Determine the [X, Y] coordinate at the center of the cell enclosing the given text.  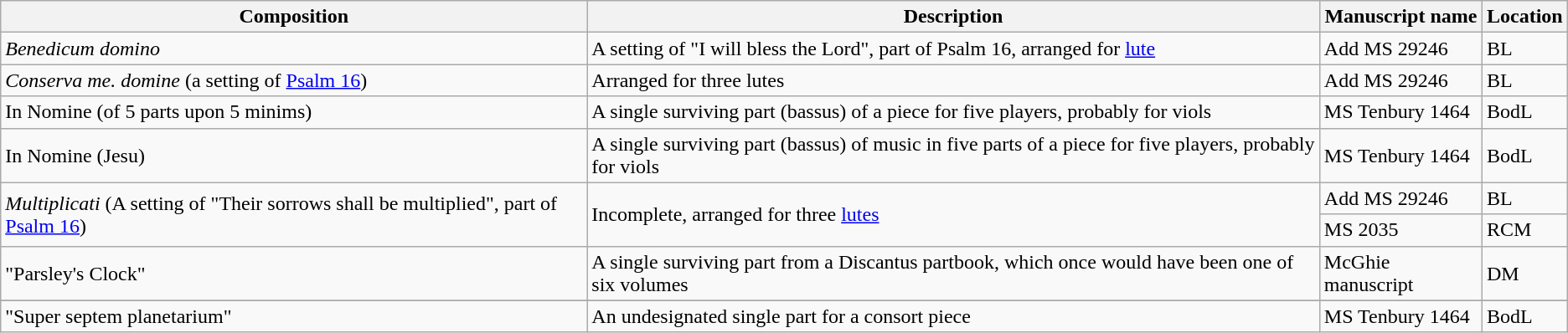
MS 2035 [1400, 230]
Composition [294, 17]
Multiplicati (A setting of "Their sorrows shall be multiplied", part of Psalm 16) [294, 214]
A single surviving part from a Discantus partbook, which once would have been one of six volumes [953, 273]
A single surviving part (bassus) of music in five parts of a piece for five players, probably for viols [953, 156]
Conserva me. domine (a setting of Psalm 16) [294, 80]
Description [953, 17]
Arranged for three lutes [953, 80]
Location [1524, 17]
Manuscript name [1400, 17]
In Nomine (of 5 parts upon 5 minims) [294, 112]
"Parsley's Clock" [294, 273]
Benedicum domino [294, 49]
DM [1524, 273]
RCM [1524, 230]
A single surviving part (bassus) of a piece for five players, probably for viols [953, 112]
An undesignated single part for a consort piece [953, 316]
McGhie manuscript [1400, 273]
A setting of "I will bless the Lord", part of Psalm 16, arranged for lute [953, 49]
"Super septem planetarium" [294, 316]
In Nomine (Jesu) [294, 156]
Incomplete, arranged for three lutes [953, 214]
